Determine the (X, Y) coordinate at the center of the cell enclosing the given text.  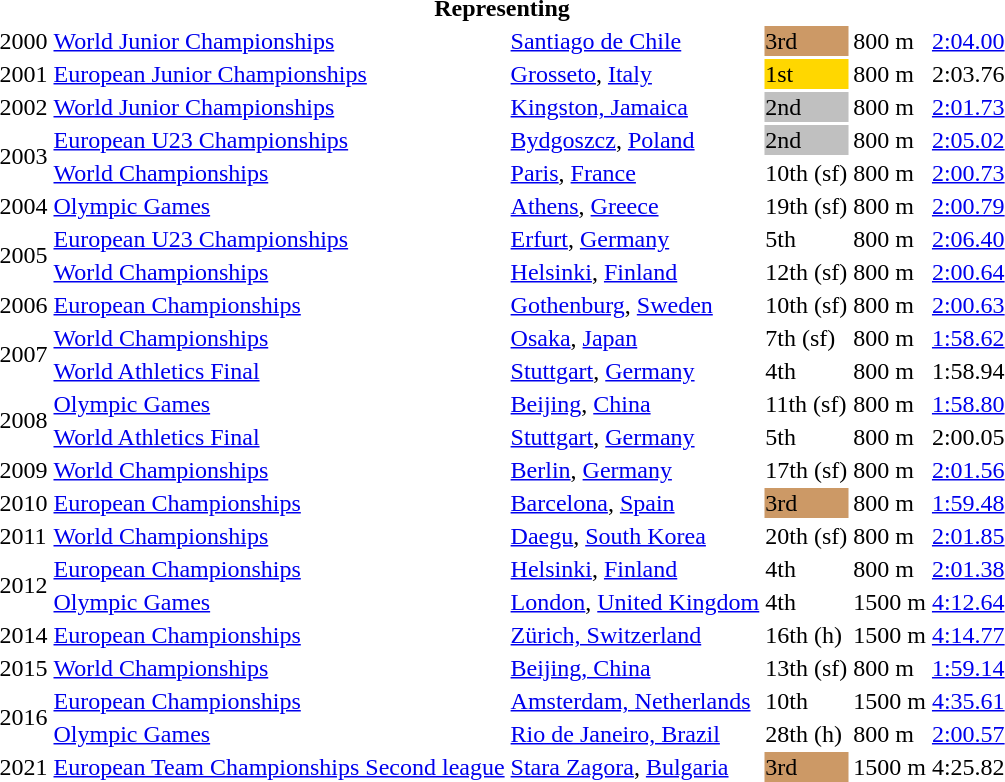
London, United Kingdom (635, 602)
Paris, France (635, 173)
11th (sf) (806, 404)
Kingston, Jamaica (635, 107)
Rio de Janeiro, Brazil (635, 734)
10th (806, 701)
12th (sf) (806, 272)
20th (sf) (806, 536)
Stara Zagora, Bulgaria (635, 767)
Daegu, South Korea (635, 536)
Erfurt, Germany (635, 239)
19th (sf) (806, 206)
16th (h) (806, 635)
1st (806, 74)
Osaka, Japan (635, 338)
Bydgoszcz, Poland (635, 140)
Gothenburg, Sweden (635, 305)
Santiago de Chile (635, 41)
Grosseto, Italy (635, 74)
European Junior Championships (279, 74)
Athens, Greece (635, 206)
Barcelona, Spain (635, 503)
7th (sf) (806, 338)
Amsterdam, Netherlands (635, 701)
Berlin, Germany (635, 470)
13th (sf) (806, 668)
Zürich, Switzerland (635, 635)
European Team Championships Second league (279, 767)
17th (sf) (806, 470)
28th (h) (806, 734)
